Return [X, Y] of the center of cell containing provided text 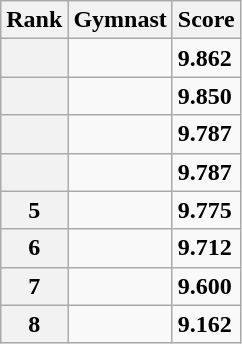
9.162 [206, 324]
Score [206, 20]
5 [34, 210]
6 [34, 248]
Rank [34, 20]
9.862 [206, 58]
9.600 [206, 286]
7 [34, 286]
9.712 [206, 248]
8 [34, 324]
9.850 [206, 96]
Gymnast [120, 20]
9.775 [206, 210]
